Return the [x, y] coordinate for the center point of the cell that contains the specified text.  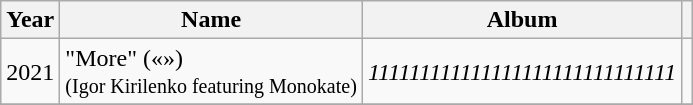
Name [212, 20]
Album [522, 20]
2021 [30, 72]
"More" («»)(Igor Kirilenko featuring Monokate) [212, 72]
Year [30, 20]
111111111111111111111111111111 [522, 72]
